Determine the (X, Y) coordinate at the center of the cell enclosing the given text.  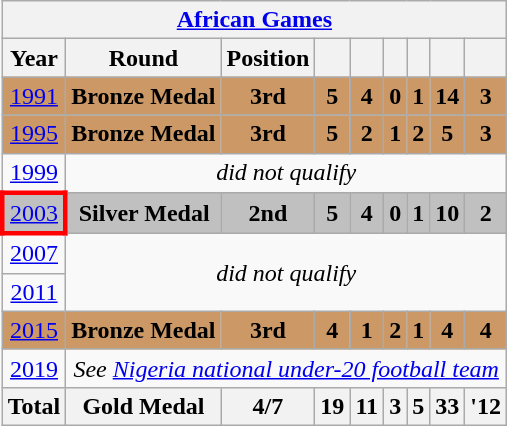
Silver Medal (144, 214)
19 (332, 406)
Round (144, 58)
2nd (268, 214)
2019 (34, 368)
2011 (34, 292)
Total (34, 406)
14 (448, 96)
10 (448, 214)
'12 (486, 406)
Year (34, 58)
1995 (34, 134)
2003 (34, 214)
Position (268, 58)
11 (367, 406)
African Games (254, 20)
2015 (34, 330)
4/7 (268, 406)
2007 (34, 254)
Gold Medal (144, 406)
1991 (34, 96)
33 (448, 406)
1999 (34, 173)
See Nigeria national under-20 football team (286, 368)
